Locate the cell with the specified text and output its [x, y] center coordinate. 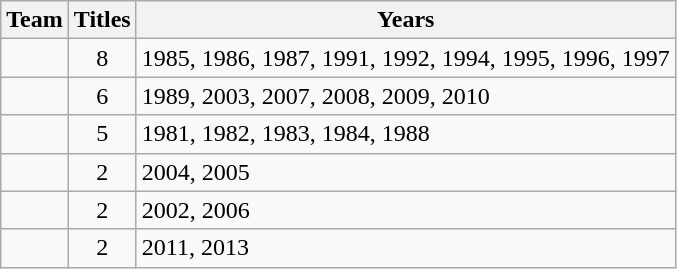
1981, 1982, 1983, 1984, 1988 [406, 134]
8 [102, 58]
Years [406, 20]
6 [102, 96]
1985, 1986, 1987, 1991, 1992, 1994, 1995, 1996, 1997 [406, 58]
2002, 2006 [406, 210]
1989, 2003, 2007, 2008, 2009, 2010 [406, 96]
5 [102, 134]
2011, 2013 [406, 248]
2004, 2005 [406, 172]
Titles [102, 20]
Team [35, 20]
